Return [X, Y] of the center of cell containing provided text 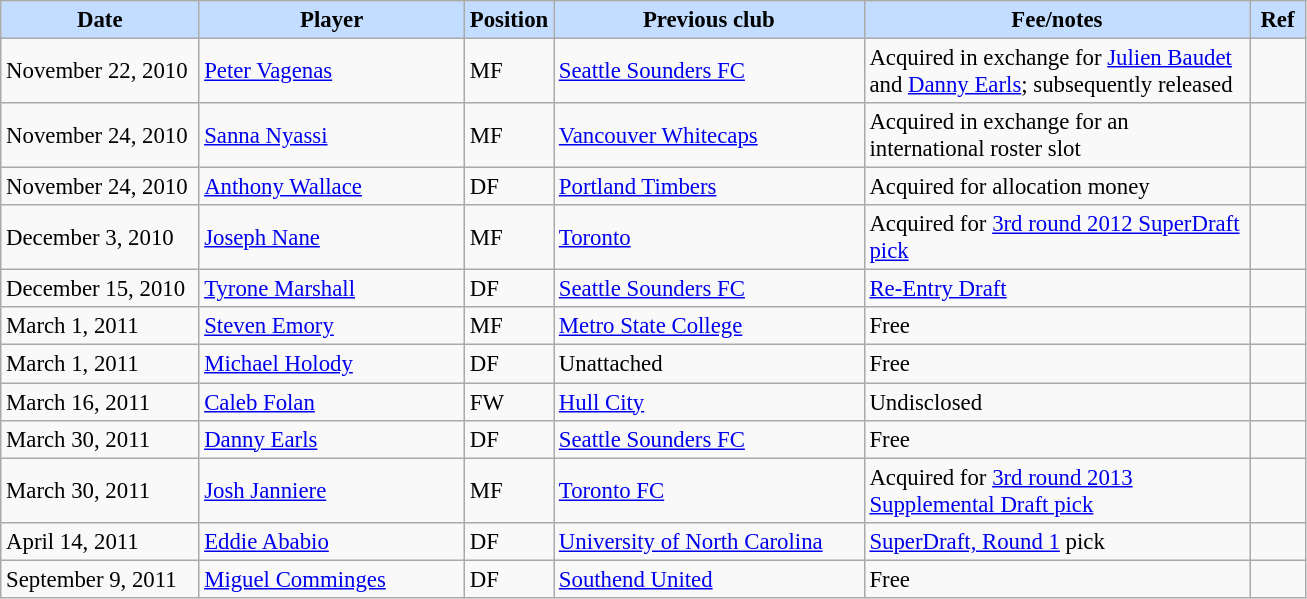
Anthony Wallace [332, 187]
September 9, 2011 [100, 579]
Josh Janniere [332, 490]
November 22, 2010 [100, 72]
December 3, 2010 [100, 238]
FW [508, 402]
Ref [1278, 20]
Sanna Nyassi [332, 136]
Date [100, 20]
Miguel Comminges [332, 579]
Metro State College [710, 327]
Unattached [710, 364]
Toronto [710, 238]
Acquired for 3rd round 2012 SuperDraft pick [1057, 238]
Hull City [710, 402]
Previous club [710, 20]
Eddie Ababio [332, 541]
Michael Holody [332, 364]
Re-Entry Draft [1057, 289]
Fee/notes [1057, 20]
Peter Vagenas [332, 72]
Vancouver Whitecaps [710, 136]
Acquired for 3rd round 2013 Supplemental Draft pick [1057, 490]
March 16, 2011 [100, 402]
Caleb Folan [332, 402]
Southend United [710, 579]
Undisclosed [1057, 402]
Position [508, 20]
Tyrone Marshall [332, 289]
Portland Timbers [710, 187]
Joseph Nane [332, 238]
Acquired in exchange for an international roster slot [1057, 136]
April 14, 2011 [100, 541]
University of North Carolina [710, 541]
December 15, 2010 [100, 289]
Acquired in exchange for Julien Baudet and Danny Earls; subsequently released [1057, 72]
Acquired for allocation money [1057, 187]
Toronto FC [710, 490]
SuperDraft, Round 1 pick [1057, 541]
Player [332, 20]
Danny Earls [332, 439]
Steven Emory [332, 327]
